Find where the given text appears and provide that cell's center as [x, y] coordinate. 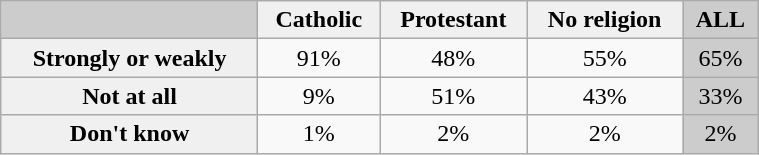
1% [319, 134]
ALL [721, 20]
51% [454, 96]
55% [605, 58]
65% [721, 58]
33% [721, 96]
Catholic [319, 20]
Strongly or weakly [129, 58]
Don't know [129, 134]
No religion [605, 20]
91% [319, 58]
48% [454, 58]
9% [319, 96]
43% [605, 96]
Not at all [129, 96]
Protestant [454, 20]
